Pinpoint the cell where the given text exists, returning its [X, Y] midpoint coordinate. 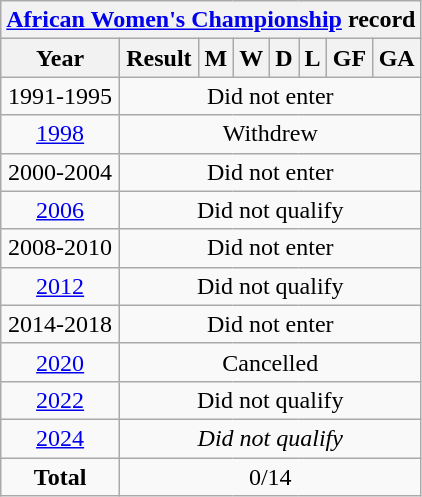
2008-2010 [60, 248]
1998 [60, 134]
L [313, 58]
2022 [60, 400]
Withdrew [270, 134]
M [216, 58]
GA [396, 58]
0/14 [270, 477]
2006 [60, 210]
2024 [60, 438]
African Women's Championship record [211, 20]
2000-2004 [60, 172]
Result [158, 58]
Year [60, 58]
Total [60, 477]
D [284, 58]
1991-1995 [60, 96]
GF [350, 58]
2012 [60, 286]
W [251, 58]
Cancelled [270, 362]
2020 [60, 362]
2014-2018 [60, 324]
